Pinpoint the cell where the given text exists, returning its [X, Y] midpoint coordinate. 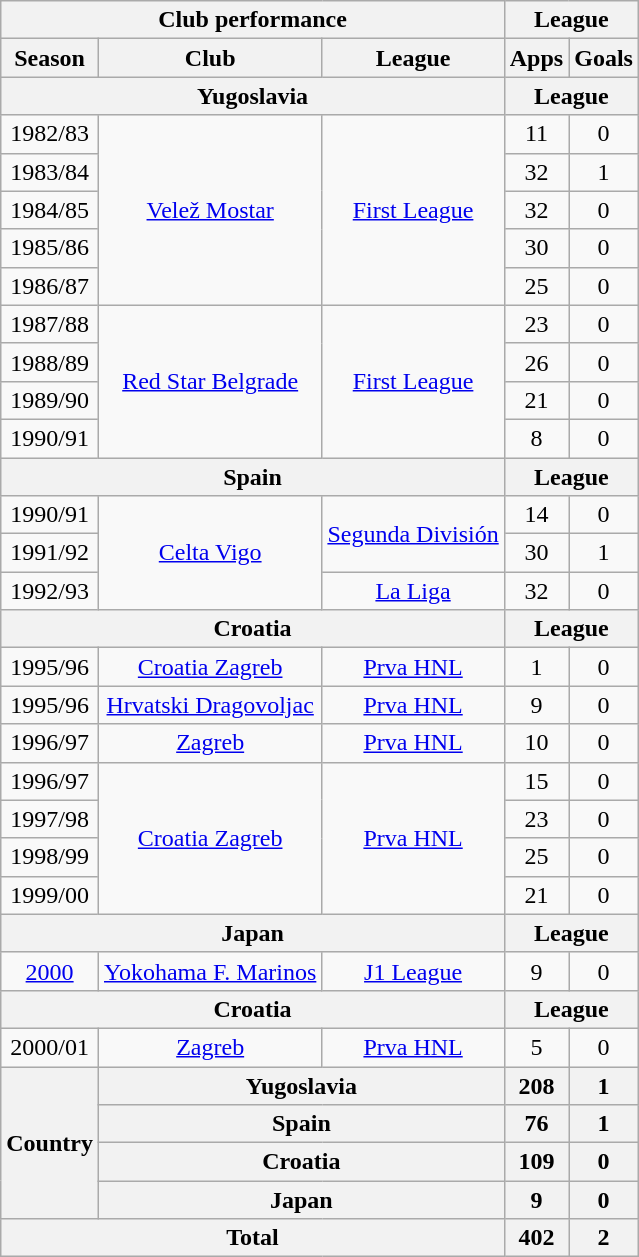
26 [536, 362]
J1 League [413, 971]
1991/92 [50, 553]
8 [536, 438]
2000 [50, 971]
14 [536, 515]
402 [536, 1238]
1983/84 [50, 172]
1982/83 [50, 134]
1988/89 [50, 362]
208 [536, 1085]
15 [536, 781]
5 [536, 1047]
Hrvatski Dragovoljac [210, 705]
11 [536, 134]
1992/93 [50, 591]
Season [50, 58]
Red Star Belgrade [210, 381]
10 [536, 743]
Apps [536, 58]
109 [536, 1162]
Velež Mostar [210, 210]
1985/86 [50, 248]
Club [210, 58]
Segunda División [413, 534]
Celta Vigo [210, 553]
1999/00 [50, 895]
Goals [604, 58]
1997/98 [50, 819]
1984/85 [50, 210]
1998/99 [50, 857]
1986/87 [50, 286]
1987/88 [50, 324]
1989/90 [50, 400]
76 [536, 1124]
2 [604, 1238]
Country [50, 1142]
Total [253, 1238]
2000/01 [50, 1047]
La Liga [413, 591]
Yokohama F. Marinos [210, 971]
Club performance [253, 20]
